Scan for the cell matching the given text and deliver its [x, y] coordinate at center. 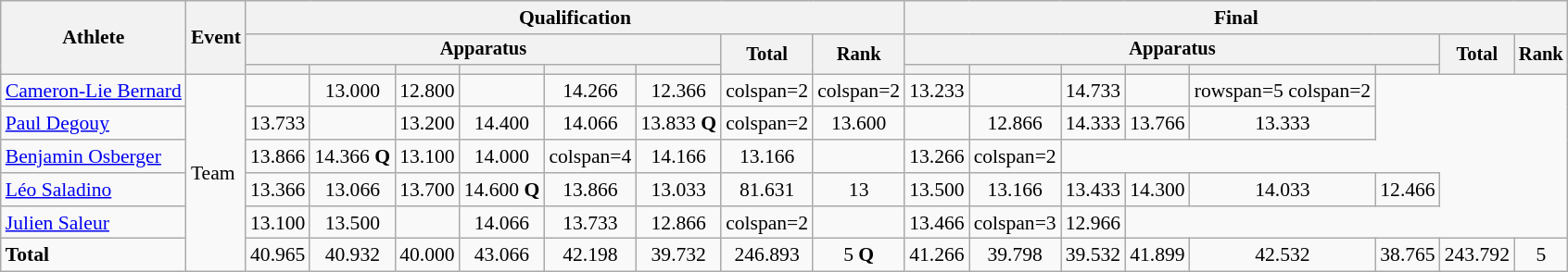
14.333 [1094, 124]
14.266 [589, 91]
41.266 [936, 255]
13.466 [936, 223]
rowspan=5 colspan=2 [1283, 91]
Paul Degouy [94, 124]
Athlete [94, 37]
Benjamin Osberger [94, 156]
14.600 Q [502, 190]
Team [216, 173]
Léo Saladino [94, 190]
13.433 [1094, 190]
42.532 [1283, 255]
5 [1541, 255]
38.765 [1407, 255]
13.233 [936, 91]
13.600 [858, 124]
13.833 Q [678, 124]
14.166 [678, 156]
39.798 [1016, 255]
41.899 [1157, 255]
13.700 [426, 190]
243.792 [1477, 255]
13 [858, 190]
14.400 [502, 124]
Event [216, 37]
40.932 [352, 255]
12.466 [1407, 190]
colspan=3 [1016, 223]
Qualification [575, 18]
40.965 [278, 255]
12.366 [678, 91]
13.766 [1157, 124]
13.333 [1283, 124]
colspan=4 [589, 156]
43.066 [502, 255]
Cameron-Lie Bernard [94, 91]
14.000 [502, 156]
12.966 [1094, 223]
39.532 [1094, 255]
Julien Saleur [94, 223]
13.000 [352, 91]
81.631 [767, 190]
14.300 [1157, 190]
39.732 [678, 255]
13.200 [426, 124]
13.266 [936, 156]
14.366 Q [352, 156]
12.800 [426, 91]
14.033 [1283, 190]
13.366 [278, 190]
13.033 [678, 190]
42.198 [589, 255]
14.733 [1094, 91]
Final [1236, 18]
13.066 [352, 190]
5 Q [858, 255]
246.893 [767, 255]
40.000 [426, 255]
